Determine the [x, y] coordinate at the center of the cell enclosing the given text.  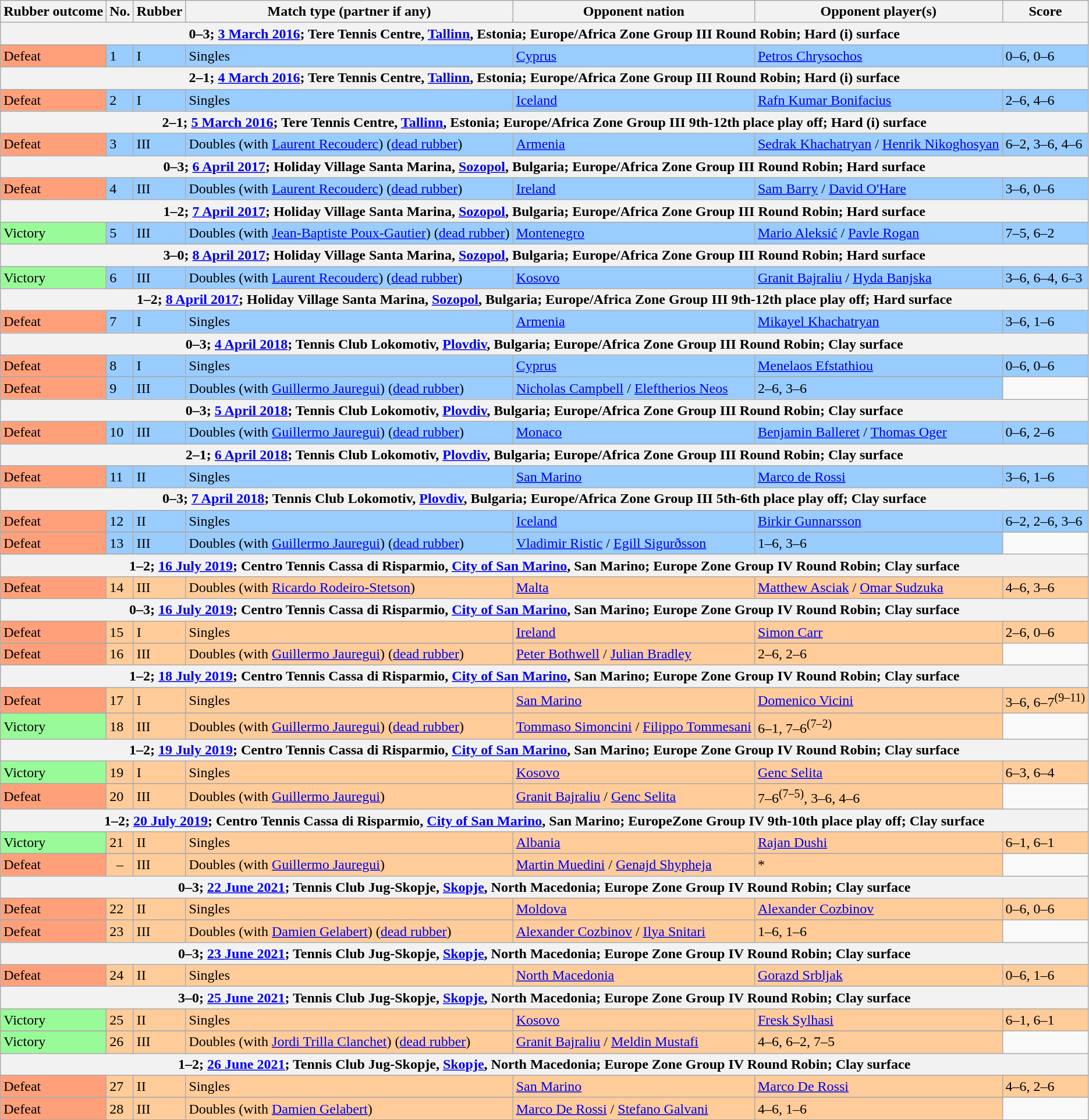
Marco de Rossi [878, 477]
Matthew Asciak / Omar Sudzuka [878, 587]
8 [120, 366]
Simon Carr [878, 632]
Nicholas Campbell / Eleftherios Neos [633, 388]
Rubber [159, 12]
6 [120, 278]
20 [120, 796]
1–2; 26 June 2021; Tennis Club Jug-Skopje, Skopje, North Macedonia; Europe Zone Group IV Round Robin; Clay surface [545, 1064]
4 [120, 189]
5 [120, 233]
1–6, 3–6 [878, 543]
North Macedonia [633, 976]
1–2; 18 July 2019; Centro Tennis Cassa di Risparmio, City of San Marino, San Marino; Europe Zone Group IV Round Robin; Clay surface [545, 676]
2–6, 4–6 [1045, 100]
Sedrak Khachatryan / Henrik Nikoghosyan [878, 144]
Moldova [633, 909]
Granit Bajraliu / Meldin Mustafi [633, 1042]
6–2, 3–6, 4–6 [1045, 144]
22 [120, 909]
1–2; 19 July 2019; Centro Tennis Cassa di Risparmio, City of San Marino, San Marino; Europe Zone Group IV Round Robin; Clay surface [545, 750]
4–6, 2–6 [1045, 1086]
23 [120, 931]
18 [120, 726]
0–3; 23 June 2021; Tennis Club Jug-Skopje, Skopje, North Macedonia; Europe Zone Group IV Round Robin; Clay surface [545, 954]
15 [120, 632]
Opponent nation [633, 12]
Montenegro [633, 233]
Granit Bajraliu / Genc Selita [633, 796]
3–0; 25 June 2021; Tennis Club Jug-Skopje, Skopje, North Macedonia; Europe Zone Group IV Round Robin; Clay surface [545, 998]
Tommaso Simoncini / Filippo Tommesani [633, 726]
Marco De Rossi / Stefano Galvani [633, 1108]
Rafn Kumar Bonifacius [878, 100]
4–6, 1–6 [878, 1108]
2–1; 5 March 2016; Tere Tennis Centre, Tallinn, Estonia; Europe/Africa Zone Group III 9th-12th place play off; Hard (i) surface [545, 122]
Mario Aleksić / Pavle Rogan [878, 233]
24 [120, 976]
4–6, 3–6 [1045, 587]
Doubles (with Jordi Trilla Clanchet) (dead rubber) [349, 1042]
Score [1045, 12]
6–3, 6–4 [1045, 772]
Monaco [633, 433]
1–2; 7 April 2017; Holiday Village Santa Marina, Sozopol, Bulgaria; Europe/Africa Zone Group III Round Robin; Hard surface [545, 211]
Gorazd Srbljak [878, 976]
7 [120, 322]
1–2; 20 July 2019; Centro Tennis Cassa di Risparmio, City of San Marino, San Marino; EuropeZone Group IV 9th-10th place play off; Clay surface [545, 820]
0–3; 4 April 2018; Tennis Club Lokomotiv, Plovdiv, Bulgaria; Europe/Africa Zone Group III Round Robin; Clay surface [545, 344]
Doubles (with Ricardo Rodeiro-Stetson) [349, 587]
2–1; 4 March 2016; Tere Tennis Centre, Tallinn, Estonia; Europe/Africa Zone Group III Round Robin; Hard (i) surface [545, 78]
2–6, 3–6 [878, 388]
2–6, 2–6 [878, 654]
19 [120, 772]
3–6, 6–4, 6–3 [1045, 278]
Fresk Sylhasi [878, 1020]
3 [120, 144]
Genc Selita [878, 772]
3–6, 0–6 [1045, 189]
0–6, 1–6 [1045, 976]
Benjamin Balleret / Thomas Oger [878, 433]
6–1, 7–6(7–2) [878, 726]
* [878, 865]
0–3; 7 April 2018; Tennis Club Lokomotiv, Plovdiv, Bulgaria; Europe/Africa Zone Group III 5th-6th place play off; Clay surface [545, 499]
17 [120, 701]
2–6, 0–6 [1045, 632]
Peter Bothwell / Julian Bradley [633, 654]
Birkir Gunnarsson [878, 521]
21 [120, 843]
Rubber outcome [54, 12]
Rajan Dushi [878, 843]
13 [120, 543]
Alexander Cozbinov / Ilya Snitari [633, 931]
10 [120, 433]
Doubles (with Jean-Baptiste Poux-Gautier) (dead rubber) [349, 233]
– [120, 865]
Sam Barry / David O'Hare [878, 189]
0–3; 3 March 2016; Tere Tennis Centre, Tallinn, Estonia; Europe/Africa Zone Group III Round Robin; Hard (i) surface [545, 34]
Granit Bajraliu / Hyda Banjska [878, 278]
Malta [633, 587]
6–2, 2–6, 3–6 [1045, 521]
Domenico Vicini [878, 701]
3–6, 6–7(9–11) [1045, 701]
3–0; 8 April 2017; Holiday Village Santa Marina, Sozopol, Bulgaria; Europe/Africa Zone Group III Round Robin; Hard surface [545, 255]
Menelaos Efstathiou [878, 366]
Martin Muedini / Genajd Shypheja [633, 865]
Match type (partner if any) [349, 12]
0–3; 22 June 2021; Tennis Club Jug-Skopje, Skopje, North Macedonia; Europe Zone Group IV Round Robin; Clay surface [545, 887]
25 [120, 1020]
11 [120, 477]
Alexander Cozbinov [878, 909]
1–2; 16 July 2019; Centro Tennis Cassa di Risparmio, City of San Marino, San Marino; Europe Zone Group IV Round Robin; Clay surface [545, 565]
9 [120, 388]
12 [120, 521]
7–6(7–5), 3–6, 4–6 [878, 796]
27 [120, 1086]
4–6, 6–2, 7–5 [878, 1042]
Mikayel Khachatryan [878, 322]
14 [120, 587]
0–3; 16 July 2019; Centro Tennis Cassa di Risparmio, City of San Marino, San Marino; Europe Zone Group IV Round Robin; Clay surface [545, 609]
0–6, 2–6 [1045, 433]
0–3; 6 April 2017; Holiday Village Santa Marina, Sozopol, Bulgaria; Europe/Africa Zone Group III Round Robin; Hard surface [545, 166]
26 [120, 1042]
Opponent player(s) [878, 12]
Vladimir Ristic / Egill Sigurðsson [633, 543]
Marco De Rossi [878, 1086]
7–5, 6–2 [1045, 233]
16 [120, 654]
1–2; 8 April 2017; Holiday Village Santa Marina, Sozopol, Bulgaria; Europe/Africa Zone Group III 9th-12th place play off; Hard surface [545, 300]
Doubles (with Damien Gelabert) (dead rubber) [349, 931]
Doubles (with Damien Gelabert) [349, 1108]
Albania [633, 843]
Petros Chrysochos [878, 56]
28 [120, 1108]
2 [120, 100]
1–6, 1–6 [878, 931]
2–1; 6 April 2018; Tennis Club Lokomotiv, Plovdiv, Bulgaria; Europe/Africa Zone Group III Round Robin; Clay surface [545, 455]
0–3; 5 April 2018; Tennis Club Lokomotiv, Plovdiv, Bulgaria; Europe/Africa Zone Group III Round Robin; Clay surface [545, 410]
No. [120, 12]
1 [120, 56]
